Pinpoint the cell where the given text exists, returning its (X, Y) midpoint coordinate. 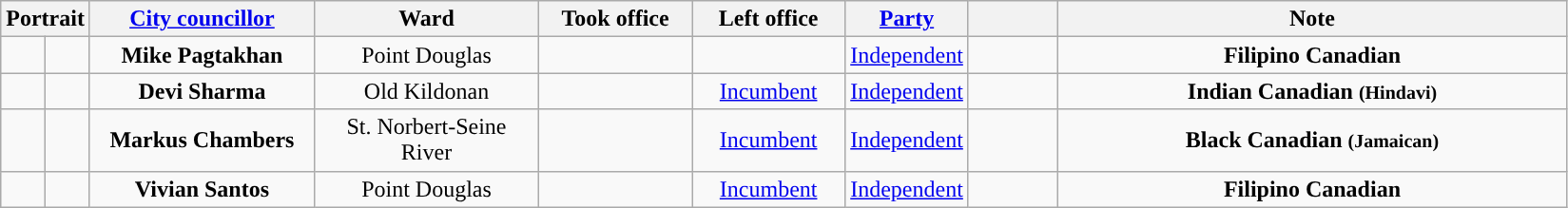
Indian Canadian (Hindavi) (1312, 91)
Devi Sharma (202, 91)
Mike Pagtakhan (202, 55)
Note (1312, 19)
Black Canadian (Jamaican) (1312, 141)
Vivian Santos (202, 189)
City councillor (202, 19)
Party (907, 19)
Old Kildonan (426, 91)
St. Norbert-Seine River (426, 141)
Took office (616, 19)
Markus Chambers (202, 141)
Left office (768, 19)
Portrait (46, 19)
Ward (426, 19)
